Extract the (x, y) coordinate from the center of the cell holding the provided text.  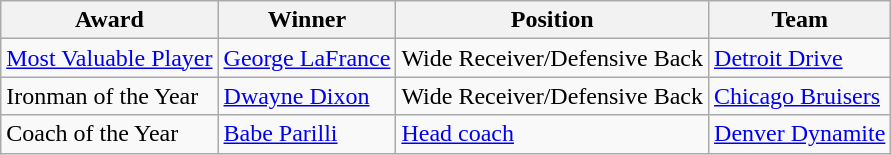
Winner (307, 20)
Ironman of the Year (110, 96)
Detroit Drive (800, 58)
Denver Dynamite (800, 134)
Chicago Bruisers (800, 96)
Award (110, 20)
George LaFrance (307, 58)
Dwayne Dixon (307, 96)
Babe Parilli (307, 134)
Position (552, 20)
Head coach (552, 134)
Coach of the Year (110, 134)
Most Valuable Player (110, 58)
Team (800, 20)
